Return the (x, y) coordinate for the center point of the cell that contains the specified text.  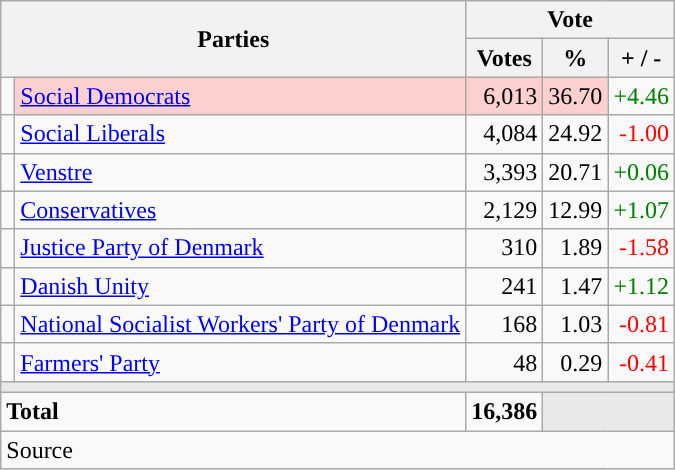
1.03 (576, 324)
Total (234, 411)
3,393 (504, 172)
Parties (234, 39)
+0.06 (642, 172)
1.89 (576, 248)
0.29 (576, 362)
-1.58 (642, 248)
Votes (504, 58)
Conservatives (240, 210)
Social Liberals (240, 134)
-0.41 (642, 362)
Danish Unity (240, 286)
310 (504, 248)
+ / - (642, 58)
Vote (570, 20)
1.47 (576, 286)
2,129 (504, 210)
-1.00 (642, 134)
National Socialist Workers' Party of Denmark (240, 324)
Justice Party of Denmark (240, 248)
241 (504, 286)
Farmers' Party (240, 362)
20.71 (576, 172)
48 (504, 362)
Venstre (240, 172)
16,386 (504, 411)
24.92 (576, 134)
6,013 (504, 96)
168 (504, 324)
+1.12 (642, 286)
-0.81 (642, 324)
+1.07 (642, 210)
12.99 (576, 210)
4,084 (504, 134)
36.70 (576, 96)
% (576, 58)
Source (338, 449)
+4.46 (642, 96)
Social Democrats (240, 96)
